Extract the (x, y) coordinate from the center of the cell holding the provided text.  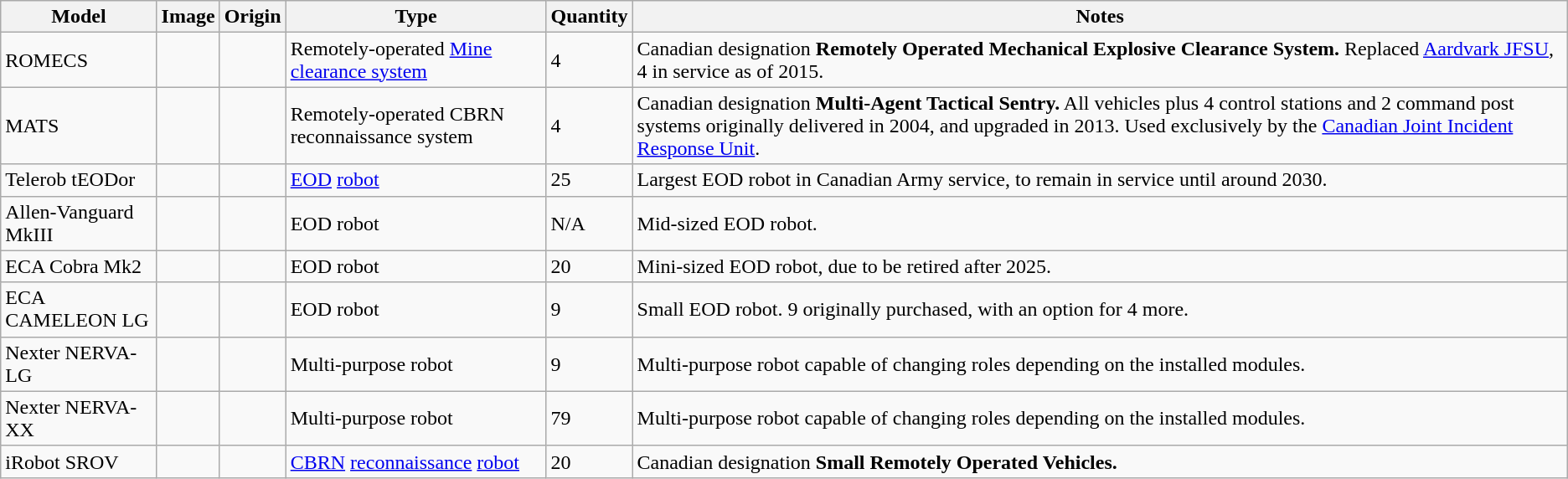
Nexter NERVA-LG (79, 363)
N/A (590, 223)
Allen-Vanguard MkIII (79, 223)
Remotely-operated CBRN reconnaissance system (415, 126)
Canadian designation Small Remotely Operated Vehicles. (1100, 461)
Mini-sized EOD robot, due to be retired after 2025. (1100, 266)
Canadian designation Remotely Operated Mechanical Explosive Clearance System. Replaced Aardvark JFSU, 4 in service as of 2015. (1100, 60)
Model (79, 17)
Image (188, 17)
ECA Cobra Mk2 (79, 266)
Notes (1100, 17)
CBRN reconnaissance robot (415, 461)
Telerob tEODor (79, 180)
25 (590, 180)
Remotely-operated Mine clearance system (415, 60)
Small EOD robot. 9 originally purchased, with an option for 4 more. (1100, 310)
Nexter NERVA-XX (79, 419)
ROMECS (79, 60)
Quantity (590, 17)
Largest EOD robot in Canadian Army service, to remain in service until around 2030. (1100, 180)
Origin (253, 17)
79 (590, 419)
Type (415, 17)
ECA CAMELEON LG (79, 310)
iRobot SROV (79, 461)
MATS (79, 126)
Mid-sized EOD robot. (1100, 223)
